Pinpoint the cell where the given text exists, returning its [X, Y] midpoint coordinate. 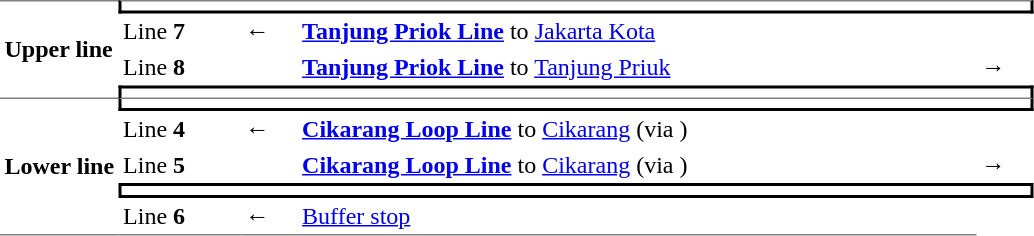
Line 6 [180, 217]
Tanjung Priok Line to Tanjung Priuk [638, 68]
Upper line [60, 50]
Line 5 [180, 165]
Line 4 [180, 129]
Line 7 [180, 32]
Lower line [60, 167]
Buffer stop [638, 217]
Tanjung Priok Line to Jakarta Kota [638, 32]
Line 8 [180, 68]
